Search for the cell housing the specified text and yield its (x, y) center coordinate. 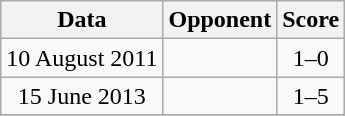
1–5 (311, 96)
Data (82, 20)
Score (311, 20)
Opponent (220, 20)
10 August 2011 (82, 58)
1–0 (311, 58)
15 June 2013 (82, 96)
